Scan for the cell matching the given text and deliver its (x, y) coordinate at center. 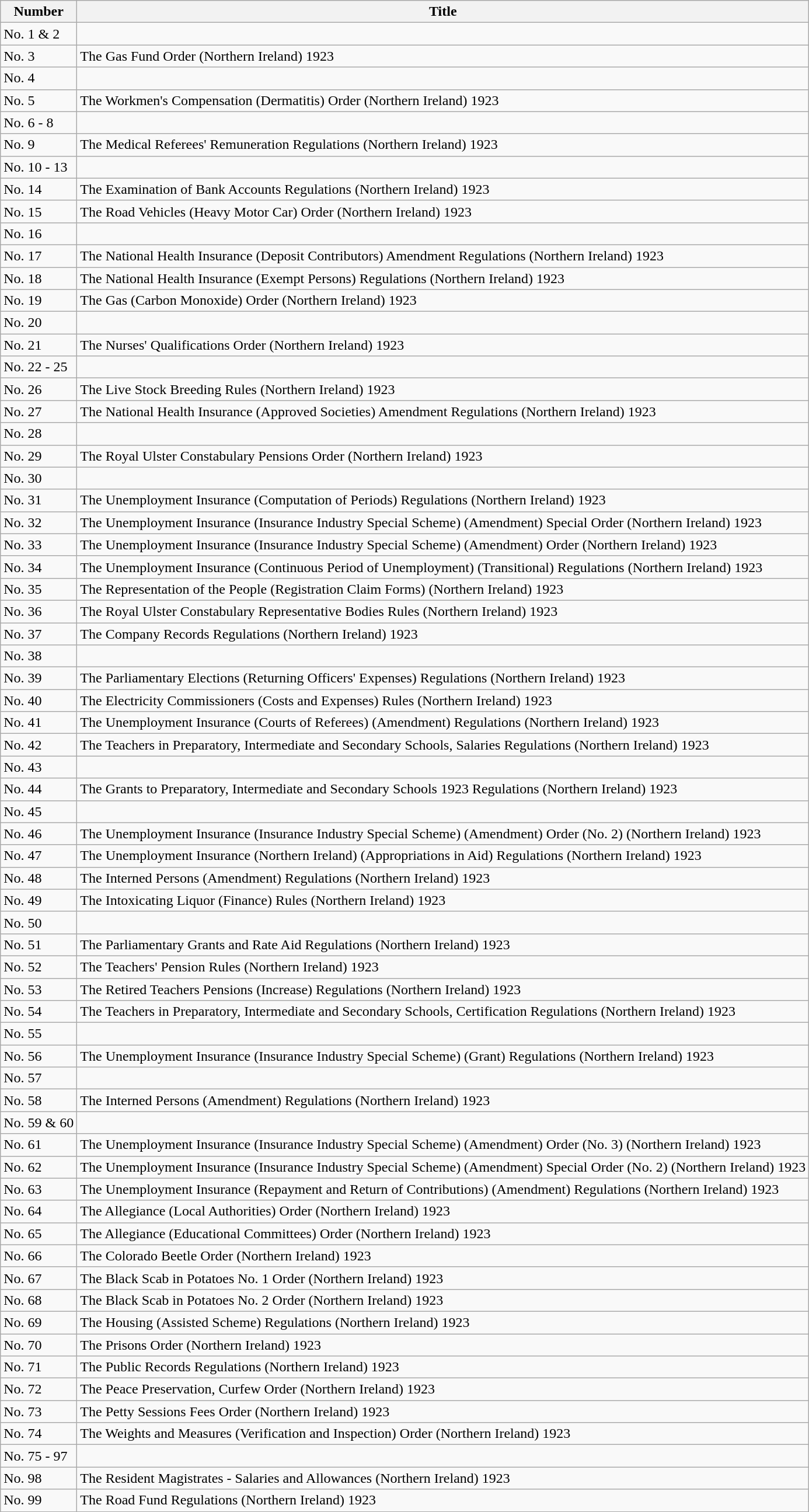
The Retired Teachers Pensions (Increase) Regulations (Northern Ireland) 1923 (443, 990)
The Unemployment Insurance (Repayment and Return of Contributions) (Amendment) Regulations (Northern Ireland) 1923 (443, 1189)
The Electricity Commissioners (Costs and Expenses) Rules (Northern Ireland) 1923 (443, 701)
No. 69 (39, 1322)
No. 14 (39, 189)
No. 63 (39, 1189)
No. 22 - 25 (39, 367)
No. 51 (39, 945)
The Unemployment Insurance (Courts of Referees) (Amendment) Regulations (Northern Ireland) 1923 (443, 723)
No. 36 (39, 611)
No. 42 (39, 745)
No. 66 (39, 1256)
No. 75 - 97 (39, 1456)
The Colorado Beetle Order (Northern Ireland) 1923 (443, 1256)
The Road Vehicles (Heavy Motor Car) Order (Northern Ireland) 1923 (443, 211)
The Unemployment Insurance (Continuous Period of Unemployment) (Transitional) Regulations (Northern Ireland) 1923 (443, 567)
No. 99 (39, 1500)
The Weights and Measures (Verification and Inspection) Order (Northern Ireland) 1923 (443, 1434)
No. 62 (39, 1167)
The National Health Insurance (Exempt Persons) Regulations (Northern Ireland) 1923 (443, 278)
The National Health Insurance (Approved Societies) Amendment Regulations (Northern Ireland) 1923 (443, 412)
The Teachers in Preparatory, Intermediate and Secondary Schools, Certification Regulations (Northern Ireland) 1923 (443, 1012)
No. 33 (39, 545)
No. 98 (39, 1478)
No. 16 (39, 234)
The Parliamentary Grants and Rate Aid Regulations (Northern Ireland) 1923 (443, 945)
No. 19 (39, 301)
No. 17 (39, 256)
No. 15 (39, 211)
No. 43 (39, 767)
No. 32 (39, 522)
No. 35 (39, 589)
No. 9 (39, 145)
No. 54 (39, 1012)
The Unemployment Insurance (Insurance Industry Special Scheme) (Amendment) Order (No. 2) (Northern Ireland) 1923 (443, 834)
No. 4 (39, 78)
The Unemployment Insurance (Northern Ireland) (Appropriations in Aid) Regulations (Northern Ireland) 1923 (443, 856)
The Royal Ulster Constabulary Representative Bodies Rules (Northern Ireland) 1923 (443, 611)
No. 68 (39, 1300)
The Medical Referees' Remuneration Regulations (Northern Ireland) 1923 (443, 145)
No. 58 (39, 1100)
The Black Scab in Potatoes No. 2 Order (Northern Ireland) 1923 (443, 1300)
No. 41 (39, 723)
No. 48 (39, 878)
No. 29 (39, 456)
Title (443, 12)
The Unemployment Insurance (Insurance Industry Special Scheme) (Amendment) Special Order (No. 2) (Northern Ireland) 1923 (443, 1167)
The Prisons Order (Northern Ireland) 1923 (443, 1344)
The Black Scab in Potatoes No. 1 Order (Northern Ireland) 1923 (443, 1278)
No. 3 (39, 56)
No. 74 (39, 1434)
The Teachers in Preparatory, Intermediate and Secondary Schools, Salaries Regulations (Northern Ireland) 1923 (443, 745)
No. 73 (39, 1412)
The Intoxicating Liquor (Finance) Rules (Northern Ireland) 1923 (443, 900)
The National Health Insurance (Deposit Contributors) Amendment Regulations (Northern Ireland) 1923 (443, 256)
No. 6 - 8 (39, 123)
No. 30 (39, 478)
The Resident Magistrates - Salaries and Allowances (Northern Ireland) 1923 (443, 1478)
The Unemployment Insurance (Insurance Industry Special Scheme) (Amendment) Order (Northern Ireland) 1923 (443, 545)
No. 28 (39, 434)
No. 18 (39, 278)
The Grants to Preparatory, Intermediate and Secondary Schools 1923 Regulations (Northern Ireland) 1923 (443, 789)
The Parliamentary Elections (Returning Officers' Expenses) Regulations (Northern Ireland) 1923 (443, 678)
No. 52 (39, 967)
The Nurses' Qualifications Order (Northern Ireland) 1923 (443, 345)
No. 56 (39, 1056)
No. 10 - 13 (39, 167)
No. 71 (39, 1367)
The Housing (Assisted Scheme) Regulations (Northern Ireland) 1923 (443, 1322)
The Allegiance (Educational Committees) Order (Northern Ireland) 1923 (443, 1234)
The Road Fund Regulations (Northern Ireland) 1923 (443, 1500)
No. 40 (39, 701)
The Teachers' Pension Rules (Northern Ireland) 1923 (443, 967)
No. 53 (39, 990)
No. 57 (39, 1078)
No. 50 (39, 922)
No. 65 (39, 1234)
Number (39, 12)
The Allegiance (Local Authorities) Order (Northern Ireland) 1923 (443, 1211)
The Gas (Carbon Monoxide) Order (Northern Ireland) 1923 (443, 301)
The Unemployment Insurance (Insurance Industry Special Scheme) (Grant) Regulations (Northern Ireland) 1923 (443, 1056)
No. 27 (39, 412)
The Examination of Bank Accounts Regulations (Northern Ireland) 1923 (443, 189)
The Petty Sessions Fees Order (Northern Ireland) 1923 (443, 1412)
The Gas Fund Order (Northern Ireland) 1923 (443, 56)
No. 59 & 60 (39, 1123)
No. 45 (39, 811)
The Peace Preservation, Curfew Order (Northern Ireland) 1923 (443, 1389)
No. 21 (39, 345)
No. 20 (39, 323)
No. 55 (39, 1034)
The Royal Ulster Constabulary Pensions Order (Northern Ireland) 1923 (443, 456)
No. 37 (39, 633)
No. 31 (39, 500)
No. 64 (39, 1211)
No. 67 (39, 1278)
No. 72 (39, 1389)
No. 1 & 2 (39, 34)
No. 38 (39, 656)
No. 39 (39, 678)
No. 34 (39, 567)
The Workmen's Compensation (Dermatitis) Order (Northern Ireland) 1923 (443, 100)
No. 26 (39, 389)
The Live Stock Breeding Rules (Northern Ireland) 1923 (443, 389)
No. 49 (39, 900)
No. 5 (39, 100)
The Public Records Regulations (Northern Ireland) 1923 (443, 1367)
The Company Records Regulations (Northern Ireland) 1923 (443, 633)
No. 70 (39, 1344)
The Unemployment Insurance (Insurance Industry Special Scheme) (Amendment) Special Order (Northern Ireland) 1923 (443, 522)
No. 44 (39, 789)
No. 46 (39, 834)
The Representation of the People (Registration Claim Forms) (Northern Ireland) 1923 (443, 589)
The Unemployment Insurance (Insurance Industry Special Scheme) (Amendment) Order (No. 3) (Northern Ireland) 1923 (443, 1145)
The Unemployment Insurance (Computation of Periods) Regulations (Northern Ireland) 1923 (443, 500)
No. 61 (39, 1145)
No. 47 (39, 856)
